Capture the cell that displays the provided text and extract its (x, y) central coordinate. 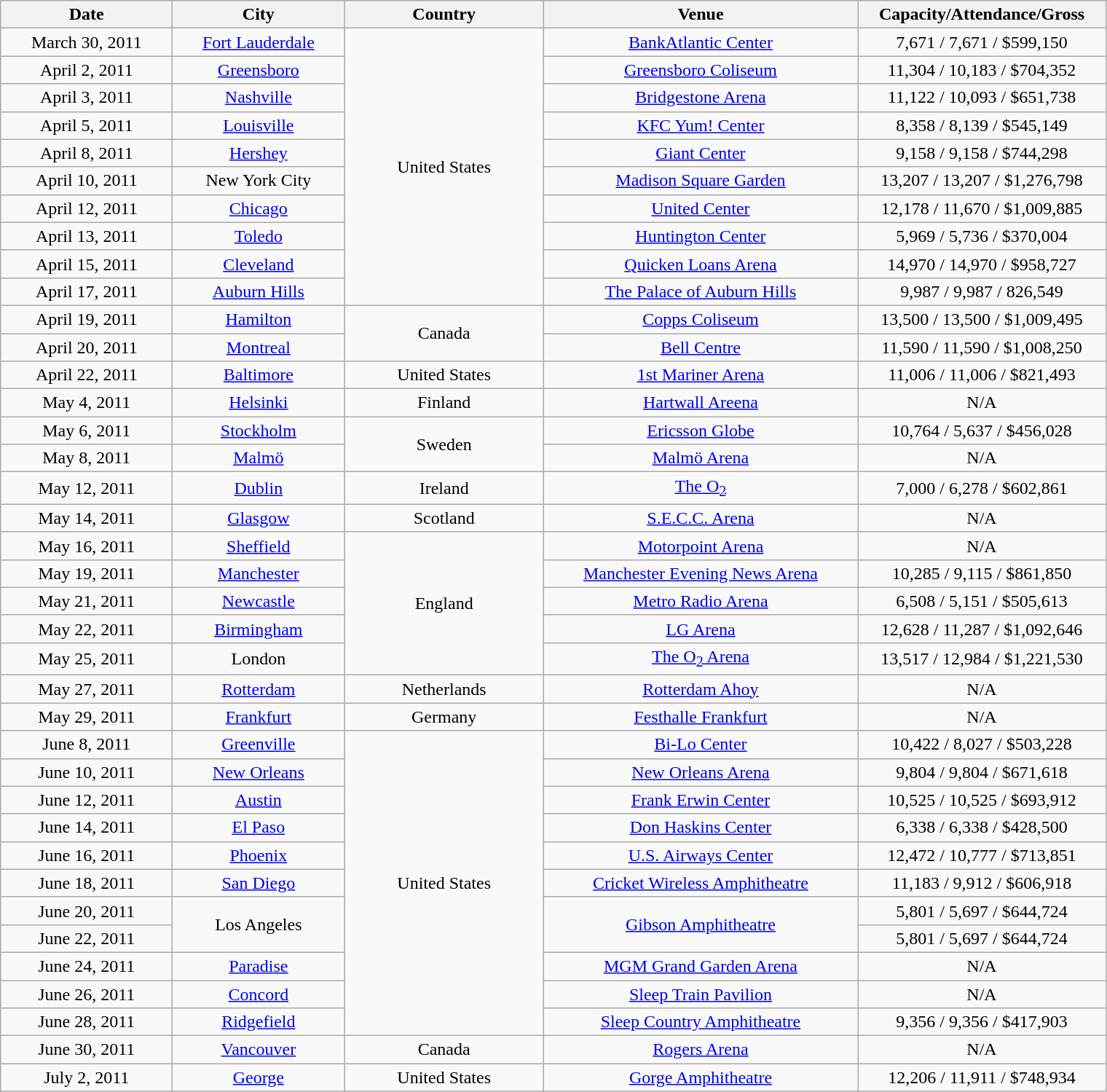
June 10, 2011 (87, 772)
New Orleans (259, 772)
9,804 / 9,804 / $671,618 (982, 772)
10,525 / 10,525 / $693,912 (982, 800)
Rogers Arena (701, 1050)
Finland (444, 403)
Festhalle Frankfurt (701, 717)
BankAtlantic Center (701, 42)
Chicago (259, 208)
New Orleans Arena (701, 772)
May 29, 2011 (87, 717)
MGM Grand Garden Arena (701, 966)
May 14, 2011 (87, 518)
May 19, 2011 (87, 573)
Malmö Arena (701, 458)
Huntington Center (701, 236)
Manchester (259, 573)
10,422 / 8,027 / $503,228 (982, 745)
April 12, 2011 (87, 208)
April 2, 2011 (87, 70)
Paradise (259, 966)
April 3, 2011 (87, 98)
Capacity/Attendance/Gross (982, 15)
May 16, 2011 (87, 546)
May 25, 2011 (87, 659)
Frankfurt (259, 717)
Cleveland (259, 264)
Gibson Amphitheatre (701, 924)
El Paso (259, 828)
Birmingham (259, 629)
Stockholm (259, 431)
Quicken Loans Arena (701, 264)
Copps Coliseum (701, 319)
Bi-Lo Center (701, 745)
The O2 (701, 488)
June 16, 2011 (87, 855)
Bell Centre (701, 347)
9,356 / 9,356 / $417,903 (982, 1022)
April 13, 2011 (87, 236)
April 19, 2011 (87, 319)
Rotterdam Ahoy (701, 689)
9,987 / 9,987 / 826,549 (982, 291)
April 22, 2011 (87, 375)
KFC Yum! Center (701, 125)
May 22, 2011 (87, 629)
June 28, 2011 (87, 1022)
5,969 / 5,736 / $370,004 (982, 236)
April 15, 2011 (87, 264)
Madison Square Garden (701, 181)
May 27, 2011 (87, 689)
Country (444, 15)
Greensboro (259, 70)
June 20, 2011 (87, 911)
11,122 / 10,093 / $651,738 (982, 98)
Louisville (259, 125)
Greensboro Coliseum (701, 70)
June 18, 2011 (87, 883)
1st Mariner Arena (701, 375)
Germany (444, 717)
Scotland (444, 518)
George (259, 1077)
April 8, 2011 (87, 153)
Frank Erwin Center (701, 800)
Greenville (259, 745)
San Diego (259, 883)
Montreal (259, 347)
12,178 / 11,670 / $1,009,885 (982, 208)
13,207 / 13,207 / $1,276,798 (982, 181)
Manchester Evening News Arena (701, 573)
April 20, 2011 (87, 347)
Sweden (444, 444)
6,338 / 6,338 / $428,500 (982, 828)
Sheffield (259, 546)
June 14, 2011 (87, 828)
June 8, 2011 (87, 745)
Dublin (259, 488)
May 6, 2011 (87, 431)
April 10, 2011 (87, 181)
12,472 / 10,777 / $713,851 (982, 855)
11,590 / 11,590 / $1,008,250 (982, 347)
City (259, 15)
Rotterdam (259, 689)
Malmö (259, 458)
June 24, 2011 (87, 966)
London (259, 659)
May 12, 2011 (87, 488)
13,517 / 12,984 / $1,221,530 (982, 659)
12,206 / 11,911 / $748,934 (982, 1077)
Toledo (259, 236)
Metro Radio Arena (701, 601)
July 2, 2011 (87, 1077)
Hershey (259, 153)
April 5, 2011 (87, 125)
Sleep Country Amphitheatre (701, 1022)
Ericsson Globe (701, 431)
Don Haskins Center (701, 828)
S.E.C.C. Arena (701, 518)
8,358 / 8,139 / $545,149 (982, 125)
7,000 / 6,278 / $602,861 (982, 488)
May 4, 2011 (87, 403)
Helsinki (259, 403)
Hamilton (259, 319)
13,500 / 13,500 / $1,009,495 (982, 319)
11,006 / 11,006 / $821,493 (982, 375)
Los Angeles (259, 924)
Vancouver (259, 1050)
Fort Lauderdale (259, 42)
Venue (701, 15)
10,764 / 5,637 / $456,028 (982, 431)
June 12, 2011 (87, 800)
Gorge Amphitheatre (701, 1077)
Motorpoint Arena (701, 546)
11,183 / 9,912 / $606,918 (982, 883)
Date (87, 15)
Hartwall Areena (701, 403)
Netherlands (444, 689)
April 17, 2011 (87, 291)
England (444, 603)
June 22, 2011 (87, 938)
11,304 / 10,183 / $704,352 (982, 70)
U.S. Airways Center (701, 855)
Ridgefield (259, 1022)
Giant Center (701, 153)
10,285 / 9,115 / $861,850 (982, 573)
Cricket Wireless Amphitheatre (701, 883)
The Palace of Auburn Hills (701, 291)
Nashville (259, 98)
Ireland (444, 488)
LG Arena (701, 629)
United Center (701, 208)
June 30, 2011 (87, 1050)
New York City (259, 181)
Sleep Train Pavilion (701, 994)
Concord (259, 994)
12,628 / 11,287 / $1,092,646 (982, 629)
Glasgow (259, 518)
14,970 / 14,970 / $958,727 (982, 264)
6,508 / 5,151 / $505,613 (982, 601)
Auburn Hills (259, 291)
June 26, 2011 (87, 994)
9,158 / 9,158 / $744,298 (982, 153)
Phoenix (259, 855)
May 8, 2011 (87, 458)
March 30, 2011 (87, 42)
May 21, 2011 (87, 601)
The O2 Arena (701, 659)
Newcastle (259, 601)
7,671 / 7,671 / $599,150 (982, 42)
Baltimore (259, 375)
Bridgestone Arena (701, 98)
Austin (259, 800)
